Output the (X, Y) coordinate of the center of the cell containing the given text.  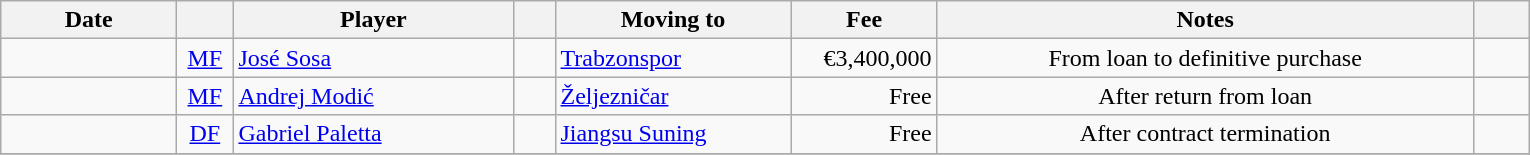
After return from loan (1205, 96)
Trabzonspor (673, 58)
Jiangsu Suning (673, 134)
Gabriel Paletta (374, 134)
DF (205, 134)
Fee (864, 20)
Notes (1205, 20)
From loan to definitive purchase (1205, 58)
Moving to (673, 20)
After contract termination (1205, 134)
Date (89, 20)
Player (374, 20)
Željezničar (673, 96)
€3,400,000 (864, 58)
José Sosa (374, 58)
Andrej Modić (374, 96)
